Identify which cell holds the provided text, then report its [X, Y] central coordinate. 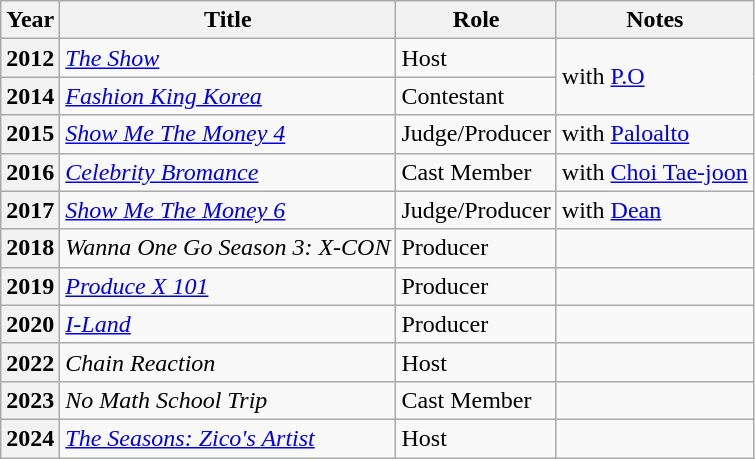
Notes [654, 20]
No Math School Trip [228, 400]
2012 [30, 58]
2023 [30, 400]
Year [30, 20]
2017 [30, 210]
The Show [228, 58]
2016 [30, 172]
I-Land [228, 324]
Fashion King Korea [228, 96]
Celebrity Bromance [228, 172]
with Dean [654, 210]
2019 [30, 286]
Role [476, 20]
with Choi Tae-joon [654, 172]
2014 [30, 96]
with P.O [654, 77]
2024 [30, 438]
2018 [30, 248]
Produce X 101 [228, 286]
with Paloalto [654, 134]
Contestant [476, 96]
Title [228, 20]
The Seasons: Zico's Artist [228, 438]
Show Me The Money 4 [228, 134]
2015 [30, 134]
Show Me The Money 6 [228, 210]
Chain Reaction [228, 362]
2022 [30, 362]
2020 [30, 324]
Wanna One Go Season 3: X-CON [228, 248]
